Determine the [X, Y] coordinate at the center of the cell enclosing the given text.  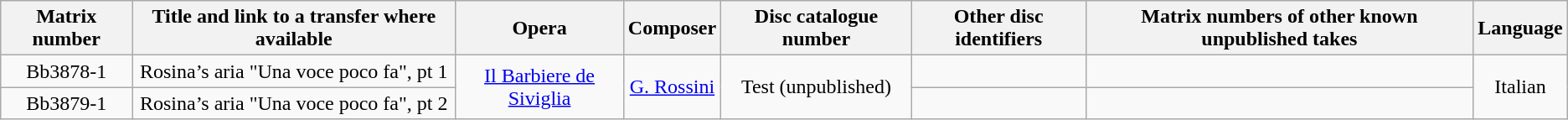
Language [1520, 29]
Opera [539, 29]
Test (unpublished) [817, 87]
Disc catalogue number [817, 29]
G. Rossini [672, 87]
Matrix numbers of other known unpublished takes [1280, 29]
Composer [672, 29]
Matrix number [67, 29]
Bb3878-1 [67, 71]
Other disc identifiers [998, 29]
Il Barbiere de Siviglia [539, 87]
Rosina’s aria "Una voce poco fa", pt 1 [294, 71]
Title and link to a transfer where available [294, 29]
Rosina’s aria "Una voce poco fa", pt 2 [294, 103]
Bb3879-1 [67, 103]
Italian [1520, 87]
